Pinpoint the cell where the given text exists, returning its [X, Y] midpoint coordinate. 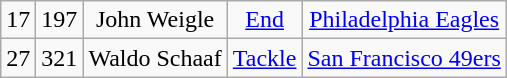
San Francisco 49ers [404, 58]
Philadelphia Eagles [404, 20]
321 [60, 58]
27 [18, 58]
End [264, 20]
Tackle [264, 58]
17 [18, 20]
John Weigle [155, 20]
197 [60, 20]
Waldo Schaaf [155, 58]
